Output the [X, Y] coordinate of the center of the cell containing the given text.  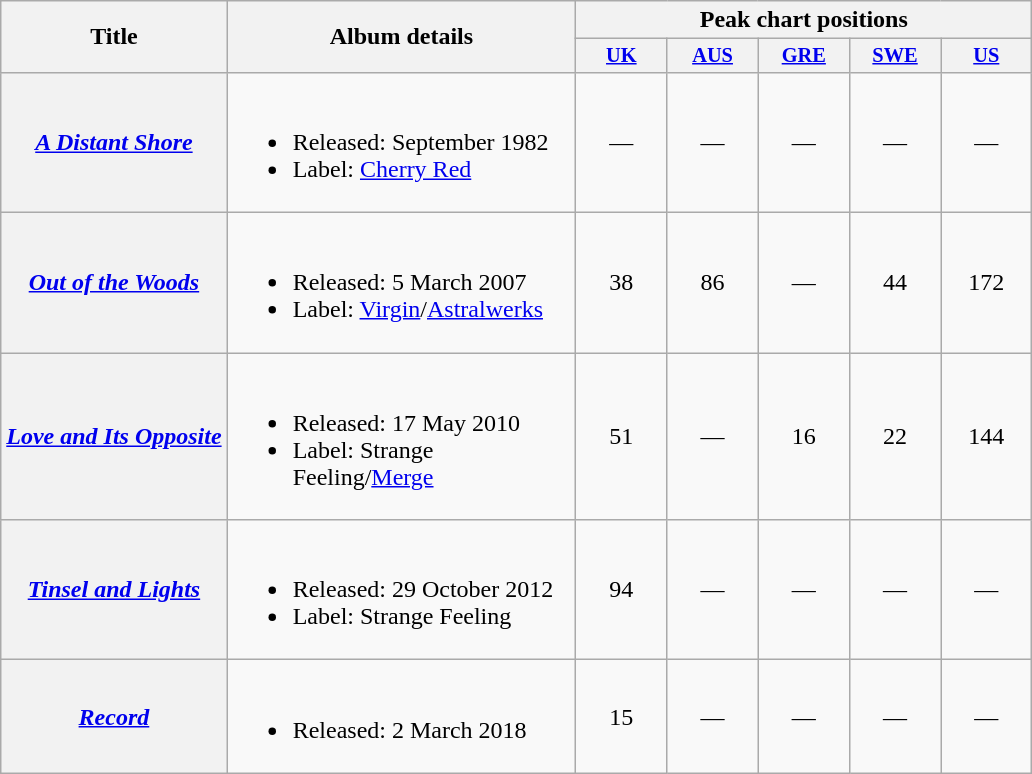
Peak chart positions [804, 20]
Out of the Woods [114, 283]
94 [622, 590]
Released: 5 March 2007Label: Virgin/Astralwerks [402, 283]
172 [986, 283]
UK [622, 56]
Released: 17 May 2010Label: Strange Feeling/Merge [402, 436]
86 [712, 283]
Love and Its Opposite [114, 436]
Released: September 1982Label: Cherry Red [402, 142]
A Distant Shore [114, 142]
Tinsel and Lights [114, 590]
Album details [402, 37]
51 [622, 436]
44 [894, 283]
SWE [894, 56]
GRE [804, 56]
Record [114, 716]
Title [114, 37]
22 [894, 436]
US [986, 56]
Released: 29 October 2012Label: Strange Feeling [402, 590]
AUS [712, 56]
144 [986, 436]
16 [804, 436]
Released: 2 March 2018 [402, 716]
38 [622, 283]
15 [622, 716]
